Return [X, Y] of the center of cell containing provided text 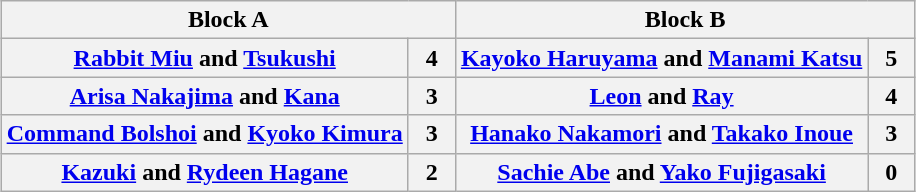
Hanako Nakamori and Takako Inoue [661, 134]
Arisa Nakajima and Kana [204, 96]
5 [892, 58]
Sachie Abe and Yako Fujigasaki [661, 172]
Rabbit Miu and Tsukushi [204, 58]
Block B [685, 20]
Kazuki and Rydeen Hagane [204, 172]
Command Bolshoi and Kyoko Kimura [204, 134]
Block A [228, 20]
Leon and Ray [661, 96]
0 [892, 172]
Kayoko Haruyama and Manami Katsu [661, 58]
2 [432, 172]
